Scan for the cell matching the given text and deliver its [X, Y] coordinate at center. 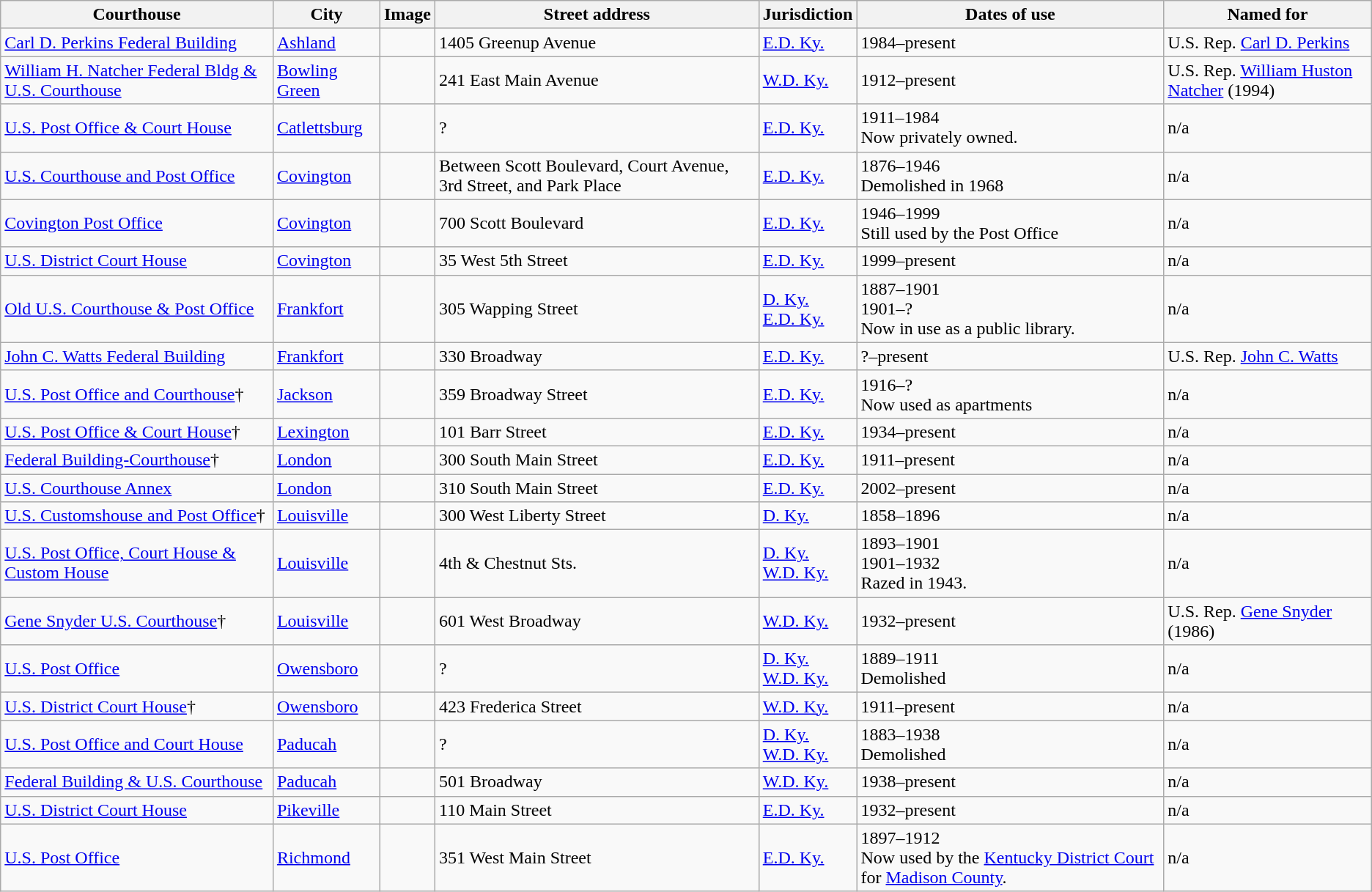
Gene Snyder U.S. Courthouse† [137, 622]
1887–19011901–?Now in use as a public library. [1010, 309]
U.S. Post Office, Court House & Custom House [137, 564]
351 West Main Street [597, 858]
1858–1896 [1010, 516]
Courthouse [137, 15]
1889–1911Demolished [1010, 668]
1893–19011901–1932Razed in 1943. [1010, 564]
Old U.S. Courthouse & Post Office [137, 309]
D. Ky. [808, 516]
305 Wapping Street [597, 309]
Ashland [326, 43]
4th & Chestnut Sts. [597, 564]
Street address [597, 15]
300 South Main Street [597, 460]
1938–present [1010, 782]
1911–1984Now privately owned. [1010, 128]
Covington Post Office [137, 223]
William H. Natcher Federal Bldg & U.S. Courthouse [137, 81]
1946–1999Still used by the Post Office [1010, 223]
U.S. Post Office & Court House† [137, 432]
359 Broadway Street [597, 394]
101 Barr Street [597, 432]
Bowling Green [326, 81]
310 South Main Street [597, 487]
1876–1946Demolished in 1968 [1010, 176]
Richmond [326, 858]
Image [407, 15]
35 West 5th Street [597, 261]
330 Broadway [597, 356]
Between Scott Boulevard, Court Avenue, 3rd Street, and Park Place [597, 176]
U.S. Customshouse and Post Office† [137, 516]
Catlettsburg [326, 128]
1916–?Now used as apartments [1010, 394]
Federal Building-Courthouse† [137, 460]
U.S. Rep. John C. Watts [1268, 356]
700 Scott Boulevard [597, 223]
1984–present [1010, 43]
601 West Broadway [597, 622]
U.S. Rep. Gene Snyder (1986) [1268, 622]
300 West Liberty Street [597, 516]
Pikeville [326, 810]
1934–present [1010, 432]
110 Main Street [597, 810]
U.S. Post Office & Court House [137, 128]
423 Frederica Street [597, 707]
Dates of use [1010, 15]
U.S. Post Office and Court House [137, 745]
U.S. Rep. Carl D. Perkins [1268, 43]
1999–present [1010, 261]
D. Ky.E.D. Ky. [808, 309]
U.S. Courthouse Annex [137, 487]
501 Broadway [597, 782]
Lexington [326, 432]
?–present [1010, 356]
Carl D. Perkins Federal Building [137, 43]
241 East Main Avenue [597, 81]
Federal Building & U.S. Courthouse [137, 782]
City [326, 15]
John C. Watts Federal Building [137, 356]
2002–present [1010, 487]
1897–1912Now used by the Kentucky District Court for Madison County. [1010, 858]
Jurisdiction [808, 15]
U.S. Courthouse and Post Office [137, 176]
1405 Greenup Avenue [597, 43]
1912–present [1010, 81]
U.S. Post Office and Courthouse† [137, 394]
1883–1938Demolished [1010, 745]
Named for [1268, 15]
Jackson [326, 394]
U.S. District Court House† [137, 707]
U.S. Rep. William Huston Natcher (1994) [1268, 81]
